Scan for the cell matching the given text and deliver its (X, Y) coordinate at center. 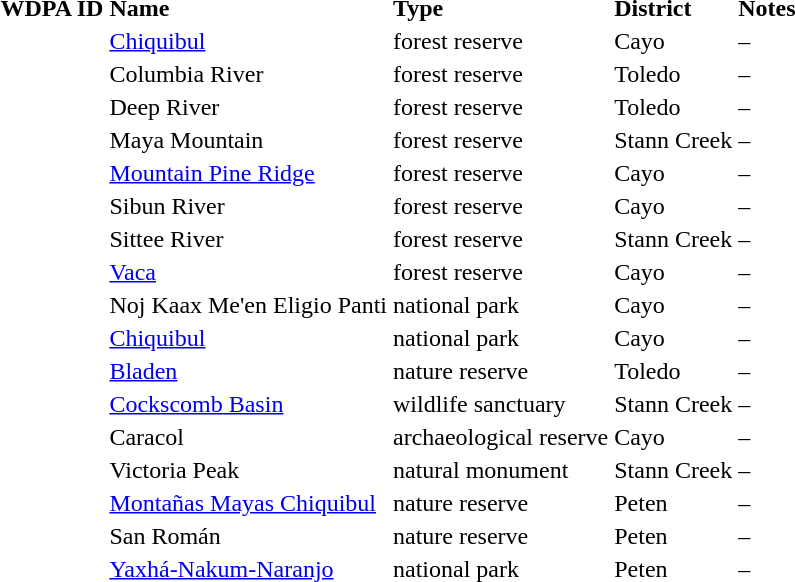
Cockscomb Basin (248, 404)
Caracol (248, 437)
Deep River (248, 107)
Montañas Mayas Chiquibul (248, 503)
San Román (248, 536)
Vaca (248, 272)
natural monument (501, 470)
Sittee River (248, 239)
Columbia River (248, 74)
Maya Mountain (248, 140)
Mountain Pine Ridge (248, 173)
Sibun River (248, 206)
Victoria Peak (248, 470)
Noj Kaax Me'en Eligio Panti (248, 305)
archaeological reserve (501, 437)
wildlife sanctuary (501, 404)
Bladen (248, 371)
